Identify which cell holds the provided text, then report its [x, y] central coordinate. 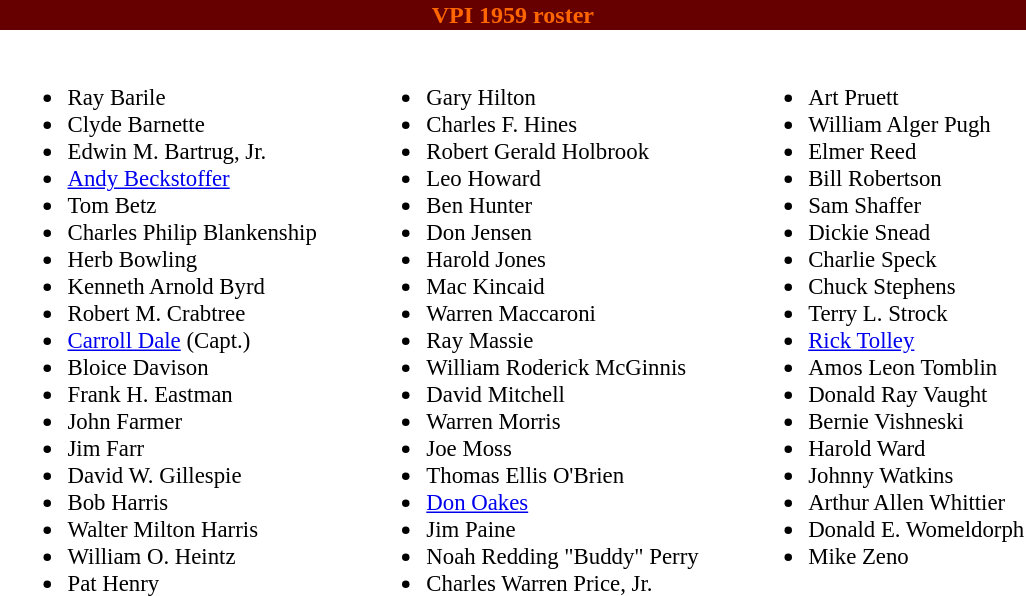
VPI 1959 roster [513, 15]
